Capture the cell that displays the provided text and extract its [X, Y] central coordinate. 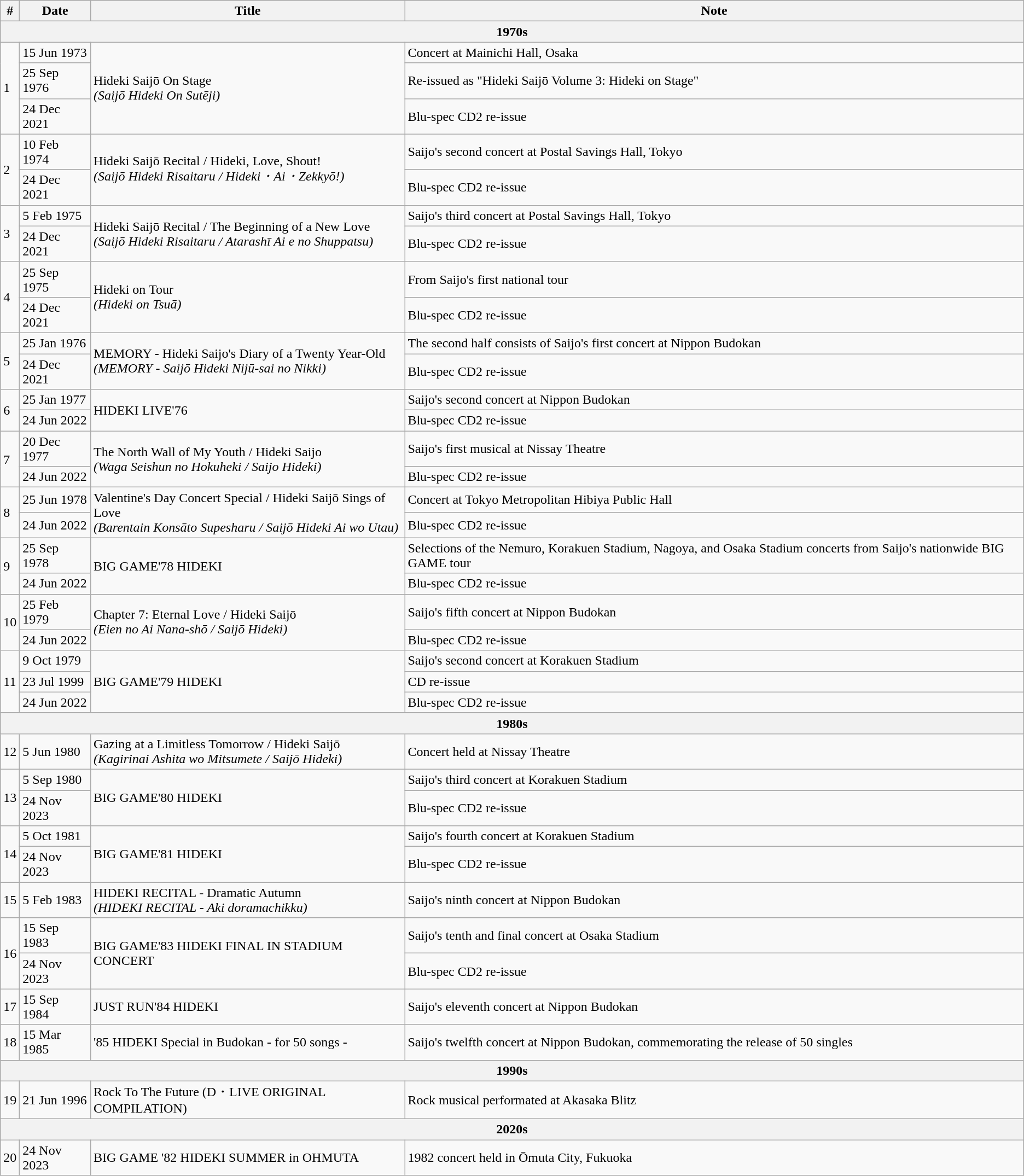
23 Jul 1999 [55, 682]
6 [10, 410]
15 Sep 1983 [55, 935]
21 Jun 1996 [55, 1100]
Hideki Saijō Recital / The Beginning of a New Love(Saijō Hideki Risaitaru / Atarashī Ai e no Shuppatsu) [248, 233]
Saijo's fifth concert at Nippon Budokan [714, 612]
BIG GAME'83 HIDEKI FINAL IN STADIUM CONCERT [248, 953]
25 Jan 1976 [55, 343]
16 [10, 953]
19 [10, 1100]
Concert held at Nissay Theatre [714, 752]
5 Jun 1980 [55, 752]
17 [10, 1006]
11 [10, 682]
Valentine's Day Concert Special / Hideki Saijō Sings of Love(Barentain Konsāto Supesharu / Saijō Hideki Ai wo Utau) [248, 513]
CD re-issue [714, 682]
25 Sep 1975 [55, 279]
Hideki Saijō Recital / Hideki, Love, Shout!(Saijō Hideki Risaitaru / Hideki・Ai・Zekkyō!) [248, 170]
3 [10, 233]
Concert at Mainichi Hall, Osaka [714, 53]
14 [10, 854]
25 Jun 1978 [55, 500]
Saijo's second concert at Korakuen Stadium [714, 661]
1 [10, 88]
BIG GAME'79 HIDEKI [248, 682]
Date [55, 11]
13 [10, 797]
MEMORY - Hideki Saijo's Diary of a Twenty Year-Old(MEMORY - Saijō Hideki Nijū-sai no Nikki) [248, 361]
5 Feb 1983 [55, 900]
Saijo's second concert at Postal Savings Hall, Tokyo [714, 152]
7 [10, 459]
Concert at Tokyo Metropolitan Hibiya Public Hall [714, 500]
Saijo's second concert at Nippon Budokan [714, 400]
# [10, 11]
Rock musical performated at Akasaka Blitz [714, 1100]
Title [248, 11]
JUST RUN'84 HIDEKI [248, 1006]
Saijo's tenth and final concert at Osaka Stadium [714, 935]
Saijo's eleventh concert at Nippon Budokan [714, 1006]
18 [10, 1043]
10 Feb 1974 [55, 152]
2020s [512, 1130]
4 [10, 297]
15 Sep 1984 [55, 1006]
20 Dec 1977 [55, 449]
HIDEKI LIVE'76 [248, 410]
Saijo's third concert at Korakuen Stadium [714, 779]
1990s [512, 1070]
5 [10, 361]
BIG GAME'81 HIDEKI [248, 854]
Re-issued as "Hideki Saijō Volume 3: Hideki on Stage" [714, 81]
12 [10, 752]
'85 HIDEKI Special in Budokan - for 50 songs - [248, 1043]
5 Oct 1981 [55, 836]
Saijo's first musical at Nissay Theatre [714, 449]
1970s [512, 32]
25 Sep 1978 [55, 556]
Rock To The Future (D・LIVE ORIGINAL COMPILATION) [248, 1100]
From Saijo's first national tour [714, 279]
Saijo's ninth concert at Nippon Budokan [714, 900]
25 Jan 1977 [55, 400]
HIDEKI RECITAL - Dramatic Autumn(HIDEKI RECITAL - Aki doramachikku) [248, 900]
15 [10, 900]
Hideki Saijō On Stage(Saijō Hideki On Sutēji) [248, 88]
9 Oct 1979 [55, 661]
Saijo's twelfth concert at Nippon Budokan, commemorating the release of 50 singles [714, 1043]
2 [10, 170]
10 [10, 622]
20 [10, 1157]
Gazing at a Limitless Tomorrow / Hideki Saijō(Kagirinai Ashita wo Mitsumete / Saijō Hideki) [248, 752]
Saijo's fourth concert at Korakuen Stadium [714, 836]
5 Sep 1980 [55, 779]
9 [10, 566]
25 Sep 1976 [55, 81]
Selections of the Nemuro, Korakuen Stadium, Nagoya, and Osaka Stadium concerts from Saijo's nationwide BIG GAME tour [714, 556]
Chapter 7: Eternal Love / Hideki Saijō(Eien no Ai Nana-shō / Saijō Hideki) [248, 622]
The second half consists of Saijo's first concert at Nippon Budokan [714, 343]
15 Jun 1973 [55, 53]
8 [10, 513]
1980s [512, 723]
Note [714, 11]
BIG GAME '82 HIDEKI SUMMER in OHMUTA [248, 1157]
Saijo's third concert at Postal Savings Hall, Tokyo [714, 216]
The North Wall of My Youth / Hideki Saijo(Waga Seishun no Hokuheki / Saijo Hideki) [248, 459]
25 Feb 1979 [55, 612]
Hideki on Tour(Hideki on Tsuā) [248, 297]
1982 concert held in Ōmuta City, Fukuoka [714, 1157]
5 Feb 1975 [55, 216]
BIG GAME'78 HIDEKI [248, 566]
BIG GAME'80 HIDEKI [248, 797]
15 Mar 1985 [55, 1043]
